Pinpoint the cell where the given text exists, returning its (X, Y) midpoint coordinate. 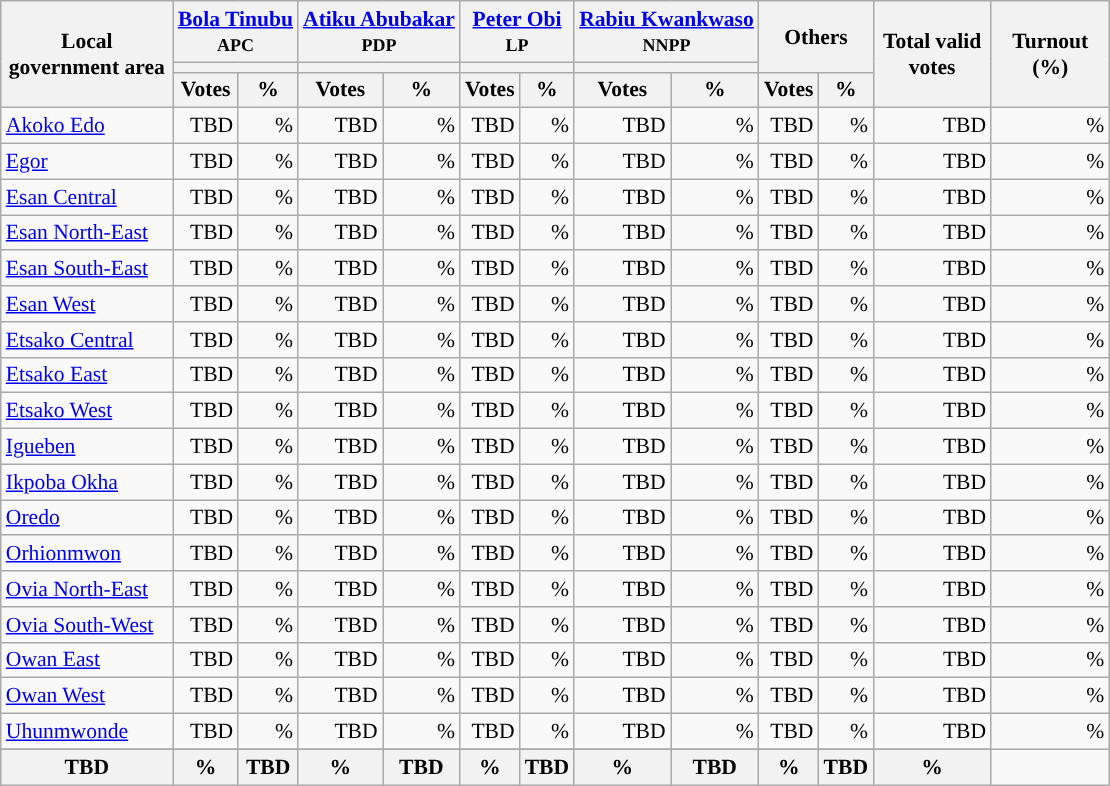
Esan North-East (87, 233)
Akoko Edo (87, 126)
Esan Central (87, 197)
Ikpoba Okha (87, 482)
Orhionmwon (87, 554)
Egor (87, 162)
Turnout (%) (1050, 54)
Owan West (87, 696)
Others (816, 36)
Ovia North-East (87, 589)
Esan South-East (87, 269)
Etsako Central (87, 340)
Ovia South-West (87, 625)
Local government area (87, 54)
Bola TinubuAPC (236, 32)
Owan East (87, 660)
Etsako West (87, 411)
Rabiu KwankwasoNNPP (666, 32)
Peter ObiLP (517, 32)
Oredo (87, 518)
Total valid votes (932, 54)
Atiku AbubakarPDP (379, 32)
Uhunmwonde (87, 732)
Etsako East (87, 375)
Igueben (87, 447)
Esan West (87, 304)
